Extract the [X, Y] coordinate from the center of the cell holding the provided text.  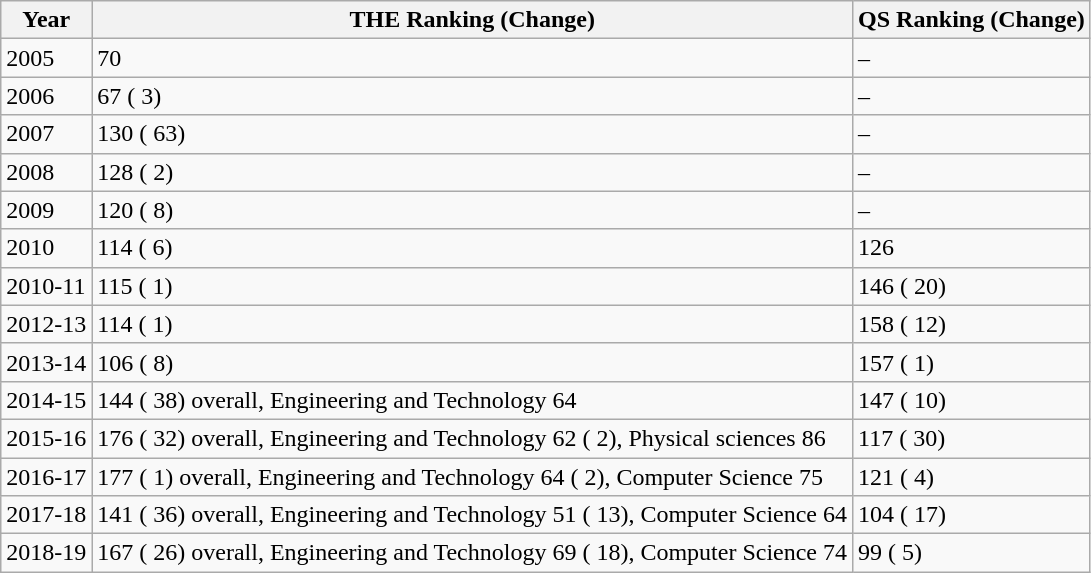
2014-15 [46, 400]
2009 [46, 210]
141 ( 36) overall, Engineering and Technology 51 ( 13), Computer Science 64 [472, 515]
146 ( 20) [972, 286]
121 ( 4) [972, 477]
144 ( 38) overall, Engineering and Technology 64 [472, 400]
120 ( 8) [472, 210]
2010 [46, 248]
2007 [46, 134]
70 [472, 58]
147 ( 10) [972, 400]
167 ( 26) overall, Engineering and Technology 69 ( 18), Computer Science 74 [472, 553]
128 ( 2) [472, 172]
114 ( 6) [472, 248]
104 ( 17) [972, 515]
2010-11 [46, 286]
QS Ranking (Change) [972, 20]
2006 [46, 96]
130 ( 63) [472, 134]
2018-19 [46, 553]
115 ( 1) [472, 286]
2015-16 [46, 438]
2008 [46, 172]
176 ( 32) overall, Engineering and Technology 62 ( 2), Physical sciences 86 [472, 438]
2005 [46, 58]
99 ( 5) [972, 553]
67 ( 3) [472, 96]
177 ( 1) overall, Engineering and Technology 64 ( 2), Computer Science 75 [472, 477]
Year [46, 20]
126 [972, 248]
114 ( 1) [472, 324]
158 ( 12) [972, 324]
THE Ranking (Change) [472, 20]
2016-17 [46, 477]
157 ( 1) [972, 362]
2017-18 [46, 515]
2012-13 [46, 324]
117 ( 30) [972, 438]
106 ( 8) [472, 362]
2013-14 [46, 362]
